Scan for the cell matching the given text and deliver its [X, Y] coordinate at center. 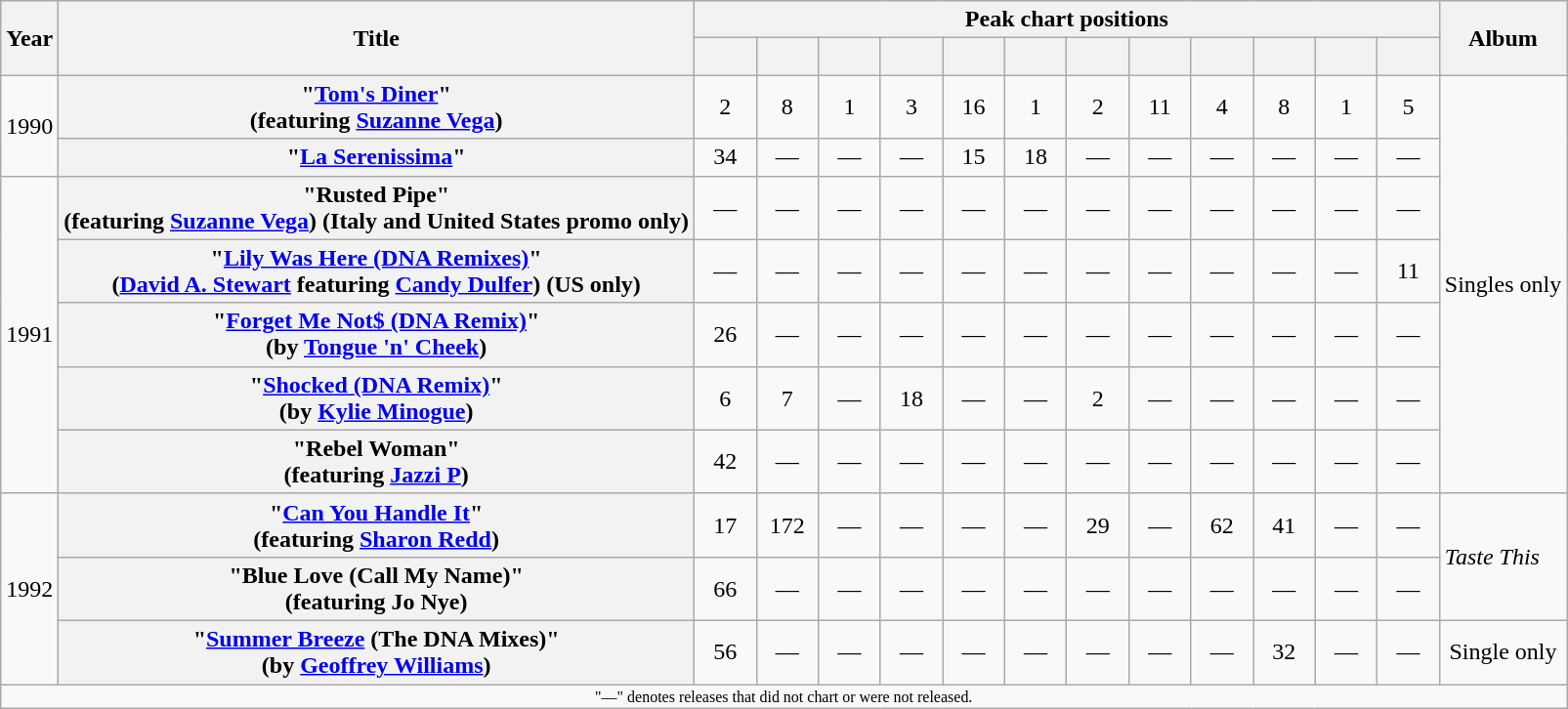
3 [911, 107]
16 [974, 107]
Peak chart positions [1067, 20]
"Tom's Diner" (featuring Suzanne Vega) [377, 107]
1991 [29, 334]
Single only [1503, 652]
1990 [29, 125]
"Forget Me Not$ (DNA Remix)" (by Tongue 'n' Cheek) [377, 334]
"Rusted Pipe" (featuring Suzanne Vega) (Italy and United States promo only) [377, 207]
42 [726, 461]
32 [1285, 652]
Album [1503, 38]
15 [974, 157]
"Lily Was Here (DNA Remixes)" (David A. Stewart featuring Candy Dulfer) (US only) [377, 271]
4 [1222, 107]
"Can You Handle It" (featuring Sharon Redd) [377, 525]
5 [1409, 107]
34 [726, 157]
172 [787, 525]
Year [29, 38]
"Summer Breeze (The DNA Mixes)" (by Geoffrey Williams) [377, 652]
7 [787, 398]
29 [1098, 525]
26 [726, 334]
56 [726, 652]
62 [1222, 525]
"Rebel Woman" (featuring Jazzi P) [377, 461]
17 [726, 525]
Taste This [1503, 557]
"La Serenissima" [377, 157]
1992 [29, 588]
"—" denotes releases that did not chart or were not released. [784, 695]
"Blue Love (Call My Name)" (featuring Jo Nye) [377, 588]
41 [1285, 525]
"Shocked (DNA Remix)" (by Kylie Minogue) [377, 398]
6 [726, 398]
66 [726, 588]
Singles only [1503, 284]
Title [377, 38]
